Identify which cell holds the provided text, then report its [x, y] central coordinate. 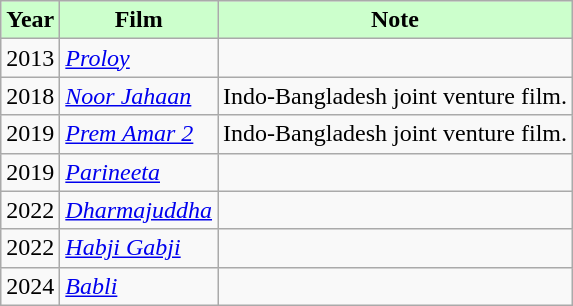
2018 [30, 96]
Note [396, 20]
Proloy [139, 58]
2013 [30, 58]
Prem Amar 2 [139, 134]
Noor Jahaan [139, 96]
Film [139, 20]
Babli [139, 286]
Parineeta [139, 172]
Habji Gabji [139, 248]
Dharmajuddha [139, 210]
2024 [30, 286]
Year [30, 20]
